Detect which cell encompasses the target text, then output its [X, Y] center coordinate. 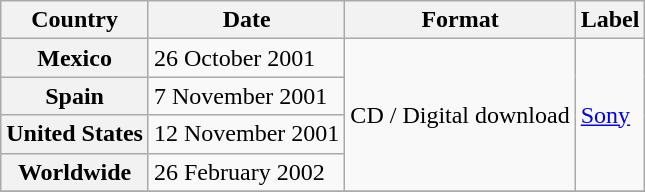
Worldwide [75, 172]
7 November 2001 [246, 96]
United States [75, 134]
Sony [610, 115]
Mexico [75, 58]
Format [460, 20]
26 February 2002 [246, 172]
Date [246, 20]
CD / Digital download [460, 115]
12 November 2001 [246, 134]
Label [610, 20]
Country [75, 20]
Spain [75, 96]
26 October 2001 [246, 58]
